Search for the cell housing the specified text and yield its [X, Y] center coordinate. 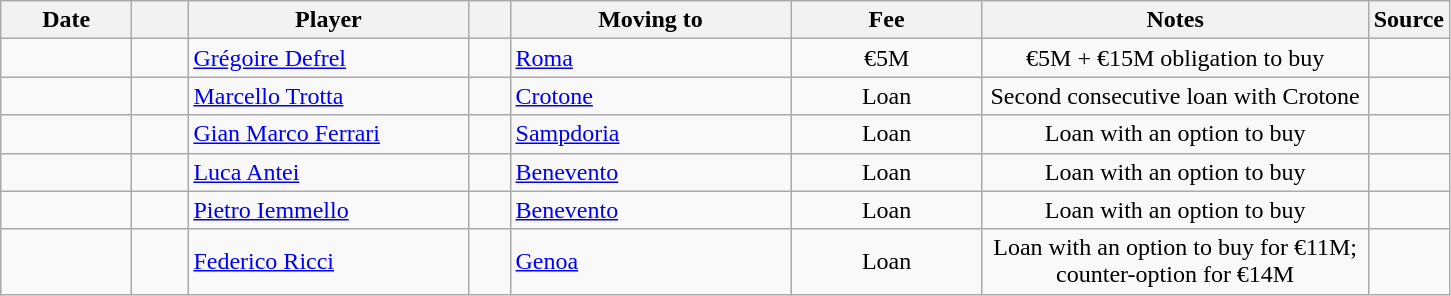
Federico Ricci [328, 262]
Source [1408, 20]
Gian Marco Ferrari [328, 134]
Loan with an option to buy for €11M; counter-option for €14M [1175, 262]
Date [66, 20]
Second consecutive loan with Crotone [1175, 96]
Roma [650, 58]
Fee [886, 20]
Grégoire Defrel [328, 58]
Notes [1175, 20]
Sampdoria [650, 134]
Luca Antei [328, 172]
€5M [886, 58]
Genoa [650, 262]
Player [328, 20]
Moving to [650, 20]
Crotone [650, 96]
Pietro Iemmello [328, 210]
€5M + €15M obligation to buy [1175, 58]
Marcello Trotta [328, 96]
